Search for the cell housing the specified text and yield its (x, y) center coordinate. 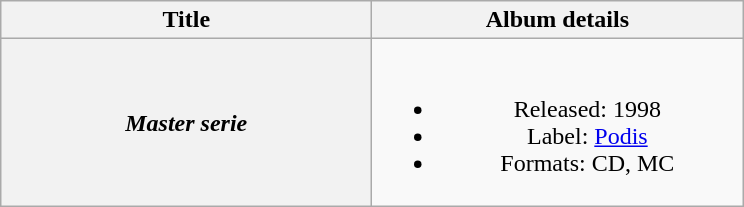
Master serie (186, 122)
Album details (558, 20)
Released: 1998Label: PodisFormats: CD, MC (558, 122)
Title (186, 20)
